Find where the given text appears and provide that cell's center as [x, y] coordinate. 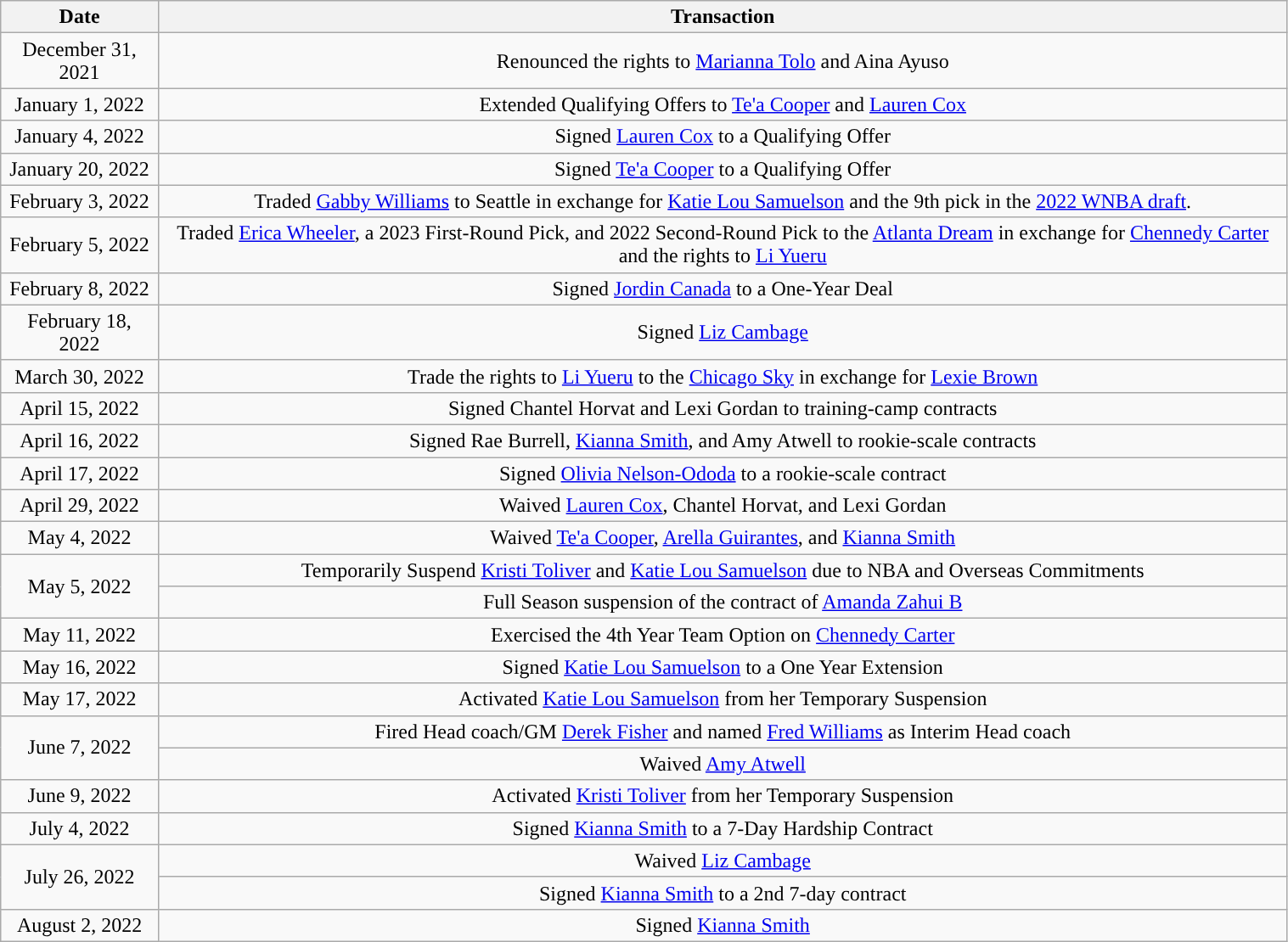
February 5, 2022 [80, 244]
Signed Rae Burrell, Kianna Smith, and Amy Atwell to rookie-scale contracts [723, 440]
January 4, 2022 [80, 137]
February 18, 2022 [80, 333]
August 2, 2022 [80, 925]
April 29, 2022 [80, 506]
Waived Liz Cambage [723, 861]
Renounced the rights to Marianna Tolo and Aina Ayuso [723, 61]
Signed Lauren Cox to a Qualifying Offer [723, 137]
June 7, 2022 [80, 748]
Signed Chantel Horvat and Lexi Gordan to training-camp contracts [723, 408]
Exercised the 4th Year Team Option on Chennedy Carter [723, 635]
Waived Lauren Cox, Chantel Horvat, and Lexi Gordan [723, 506]
May 5, 2022 [80, 586]
February 3, 2022 [80, 201]
Activated Kristi Toliver from her Temporary Suspension [723, 796]
January 20, 2022 [80, 169]
May 11, 2022 [80, 635]
May 17, 2022 [80, 699]
Signed Kianna Smith to a 2nd 7-day contract [723, 893]
Signed Kianna Smith to a 7-Day Hardship Contract [723, 828]
Signed Katie Lou Samuelson to a One Year Extension [723, 667]
May 4, 2022 [80, 538]
Extended Qualifying Offers to Te'a Cooper and Lauren Cox [723, 104]
Signed Kianna Smith [723, 925]
Waived Amy Atwell [723, 764]
April 16, 2022 [80, 440]
January 1, 2022 [80, 104]
Waived Te'a Cooper, Arella Guirantes, and Kianna Smith [723, 538]
Transaction [723, 17]
April 17, 2022 [80, 473]
June 9, 2022 [80, 796]
April 15, 2022 [80, 408]
July 26, 2022 [80, 877]
July 4, 2022 [80, 828]
Signed Te'a Cooper to a Qualifying Offer [723, 169]
Trade the rights to Li Yueru to the Chicago Sky in exchange for Lexie Brown [723, 376]
Traded Gabby Williams to Seattle in exchange for Katie Lou Samuelson and the 9th pick in the 2022 WNBA draft. [723, 201]
Signed Liz Cambage [723, 333]
February 8, 2022 [80, 289]
Temporarily Suspend Kristi Toliver and Katie Lou Samuelson due to NBA and Overseas Commitments [723, 570]
Signed Olivia Nelson-Ododa to a rookie-scale contract [723, 473]
Activated Katie Lou Samuelson from her Temporary Suspension [723, 699]
December 31, 2021 [80, 61]
Full Season suspension of the contract of Amanda Zahui B [723, 603]
Signed Jordin Canada to a One-Year Deal [723, 289]
March 30, 2022 [80, 376]
Date [80, 17]
May 16, 2022 [80, 667]
Fired Head coach/GM Derek Fisher and named Fred Williams as Interim Head coach [723, 732]
